Return (X, Y) of the center of cell containing provided text 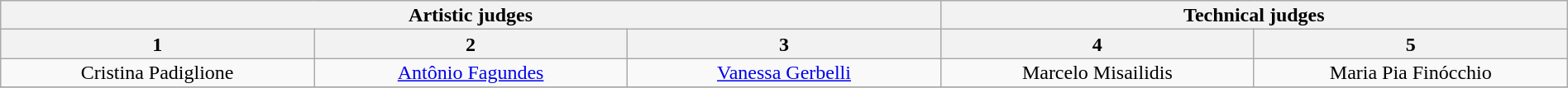
Technical judges (1254, 15)
Cristina Padiglione (157, 72)
3 (784, 44)
Artistic judges (471, 15)
2 (471, 44)
Marcelo Misailidis (1097, 72)
1 (157, 44)
Vanessa Gerbelli (784, 72)
4 (1097, 44)
Antônio Fagundes (471, 72)
5 (1411, 44)
Maria Pia Finócchio (1411, 72)
